Search for the cell housing the specified text and yield its (X, Y) center coordinate. 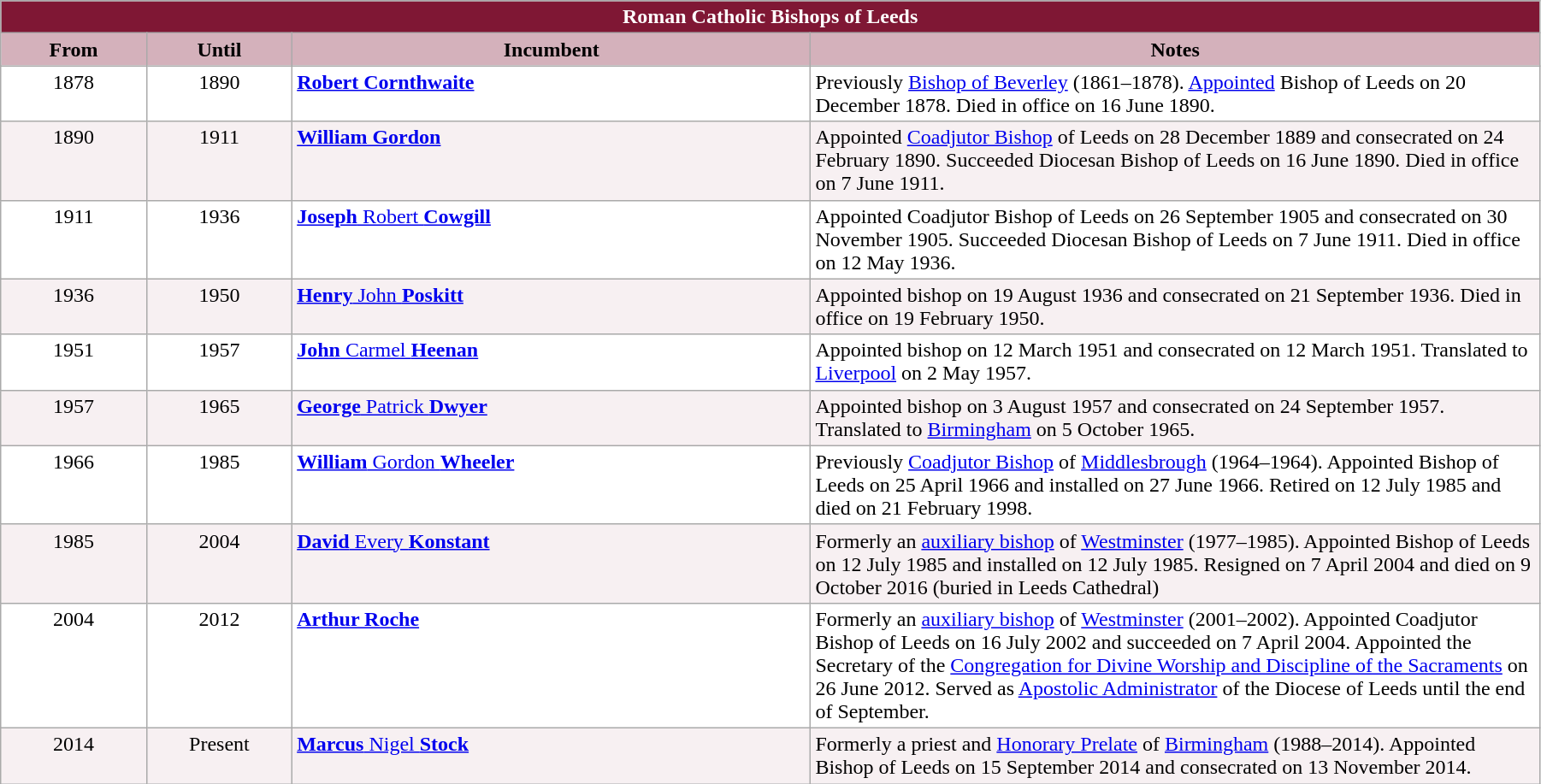
1878 (74, 94)
Appointed bishop on 3 August 1957 and consecrated on 24 September 1957. Translated to Birmingham on 5 October 1965. (1175, 417)
Until (219, 50)
2012 (219, 665)
Formerly a priest and Honorary Prelate of Birmingham (1988–2014). Appointed Bishop of Leeds on 15 September 2014 and consecrated on 13 November 2014. (1175, 756)
Incumbent (552, 50)
1966 (74, 485)
1951 (74, 363)
1950 (219, 306)
2014 (74, 756)
Roman Catholic Bishops of Leeds (770, 17)
From (74, 50)
Present (219, 756)
George Patrick Dwyer (552, 417)
Arthur Roche (552, 665)
Previously Bishop of Beverley (1861–1878). Appointed Bishop of Leeds on 20 December 1878. Died in office on 16 June 1890. (1175, 94)
Marcus Nigel Stock (552, 756)
Joseph Robert Cowgill (552, 239)
William Gordon Wheeler (552, 485)
John Carmel Heenan (552, 363)
Appointed bishop on 12 March 1951 and consecrated on 12 March 1951. Translated to Liverpool on 2 May 1957. (1175, 363)
Henry John Poskitt (552, 306)
David Every Konstant (552, 563)
Appointed bishop on 19 August 1936 and consecrated on 21 September 1936. Died in office on 19 February 1950. (1175, 306)
1965 (219, 417)
William Gordon (552, 161)
Robert Cornthwaite (552, 94)
Notes (1175, 50)
